Return [x, y] of the center of cell containing provided text 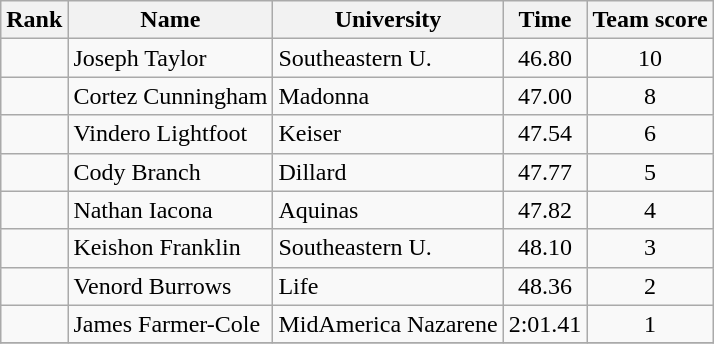
3 [650, 248]
Time [545, 20]
Joseph Taylor [170, 58]
University [388, 20]
Name [170, 20]
47.00 [545, 96]
Aquinas [388, 210]
10 [650, 58]
Team score [650, 20]
Cortez Cunningham [170, 96]
Life [388, 286]
Dillard [388, 172]
4 [650, 210]
1 [650, 324]
James Farmer-Cole [170, 324]
5 [650, 172]
Rank [34, 20]
Cody Branch [170, 172]
46.80 [545, 58]
Venord Burrows [170, 286]
2:01.41 [545, 324]
47.77 [545, 172]
47.82 [545, 210]
47.54 [545, 134]
Keishon Franklin [170, 248]
MidAmerica Nazarene [388, 324]
Keiser [388, 134]
6 [650, 134]
48.10 [545, 248]
Madonna [388, 96]
Nathan Iacona [170, 210]
8 [650, 96]
Vindero Lightfoot [170, 134]
48.36 [545, 286]
2 [650, 286]
